From the cell containing the given text, extract its center point as [X, Y] coordinate. 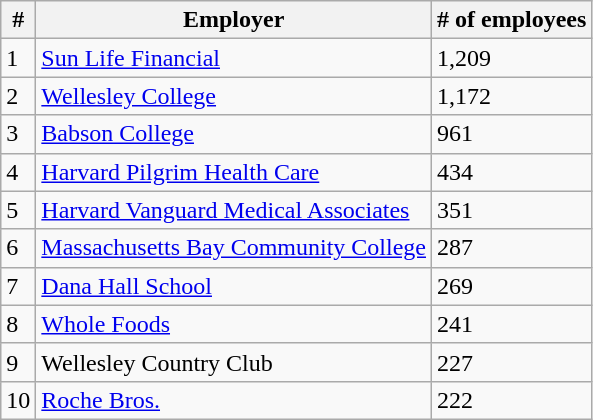
287 [512, 248]
Wellesley College [234, 96]
961 [512, 134]
1,172 [512, 96]
10 [18, 400]
4 [18, 172]
3 [18, 134]
227 [512, 362]
5 [18, 210]
434 [512, 172]
Roche Bros. [234, 400]
Babson College [234, 134]
Harvard Vanguard Medical Associates [234, 210]
Sun Life Financial [234, 58]
8 [18, 324]
351 [512, 210]
1,209 [512, 58]
Harvard Pilgrim Health Care [234, 172]
241 [512, 324]
269 [512, 286]
# of employees [512, 20]
Wellesley Country Club [234, 362]
9 [18, 362]
Massachusetts Bay Community College [234, 248]
Whole Foods [234, 324]
1 [18, 58]
2 [18, 96]
Dana Hall School [234, 286]
# [18, 20]
7 [18, 286]
6 [18, 248]
222 [512, 400]
Employer [234, 20]
